Return [X, Y] of the center of cell containing provided text 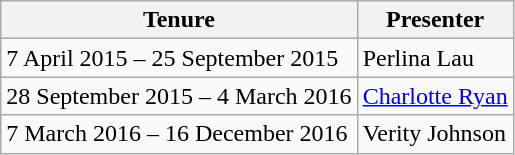
Verity Johnson [435, 134]
7 March 2016 – 16 December 2016 [179, 134]
7 April 2015 – 25 September 2015 [179, 58]
Charlotte Ryan [435, 96]
Presenter [435, 20]
28 September 2015 – 4 March 2016 [179, 96]
Perlina Lau [435, 58]
Tenure [179, 20]
